Determine the (x, y) coordinate at the center of the cell enclosing the given text.  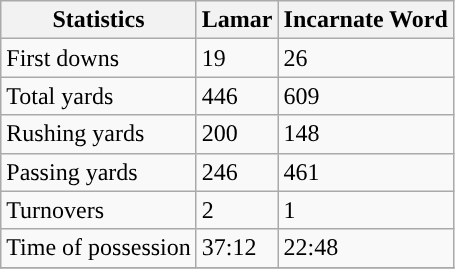
1 (366, 210)
26 (366, 58)
Incarnate Word (366, 20)
19 (237, 58)
Total yards (99, 96)
200 (237, 134)
Turnovers (99, 210)
37:12 (237, 248)
Passing yards (99, 172)
First downs (99, 58)
Time of possession (99, 248)
246 (237, 172)
461 (366, 172)
609 (366, 96)
Statistics (99, 20)
Rushing yards (99, 134)
148 (366, 134)
22:48 (366, 248)
Lamar (237, 20)
446 (237, 96)
2 (237, 210)
